Provide the [X, Y] coordinate of the cell's center where the given text is located.  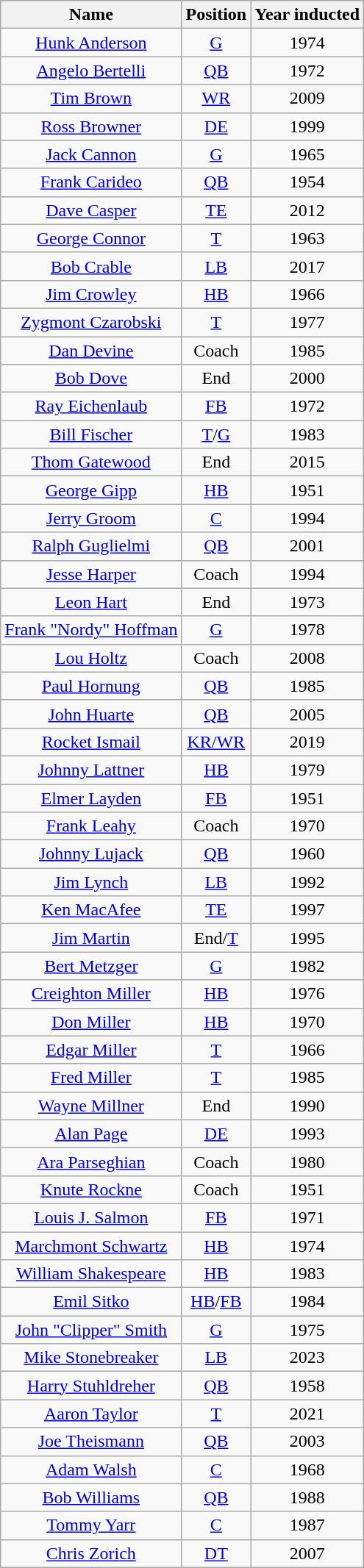
2000 [307, 379]
1988 [307, 1497]
1973 [307, 602]
Ara Parseghian [91, 1161]
Adam Walsh [91, 1469]
2012 [307, 210]
Hunk Anderson [91, 43]
Knute Rockne [91, 1189]
Harry Stuhldreher [91, 1386]
1982 [307, 966]
1976 [307, 994]
Johnny Lattner [91, 770]
2003 [307, 1442]
1997 [307, 910]
KR/WR [216, 742]
Bert Metzger [91, 966]
1993 [307, 1134]
2017 [307, 266]
2001 [307, 546]
1977 [307, 322]
Dave Casper [91, 210]
2008 [307, 658]
Bob Williams [91, 1497]
Zygmont Czarobski [91, 322]
1992 [307, 882]
Frank Carideo [91, 182]
Dan Devine [91, 351]
Jim Crowley [91, 294]
1965 [307, 154]
1995 [307, 938]
John Huarte [91, 714]
1963 [307, 238]
Frank Leahy [91, 826]
2009 [307, 99]
Ross Browner [91, 126]
Chris Zorich [91, 1553]
Bob Crable [91, 266]
1987 [307, 1525]
Aaron Taylor [91, 1414]
Bob Dove [91, 379]
1980 [307, 1161]
Jesse Harper [91, 574]
Louis J. Salmon [91, 1217]
Angelo Bertelli [91, 71]
Year inducted [307, 15]
George Gipp [91, 490]
HB/FB [216, 1302]
Tim Brown [91, 99]
1979 [307, 770]
Joe Theismann [91, 1442]
1954 [307, 182]
Bill Fischer [91, 434]
1975 [307, 1330]
2021 [307, 1414]
WR [216, 99]
Alan Page [91, 1134]
Jim Lynch [91, 882]
Rocket Ismail [91, 742]
1999 [307, 126]
Ken MacAfee [91, 910]
Name [91, 15]
William Shakespeare [91, 1274]
Jim Martin [91, 938]
2015 [307, 462]
2023 [307, 1358]
Jack Cannon [91, 154]
2005 [307, 714]
1984 [307, 1302]
Frank "Nordy" Hoffman [91, 630]
Don Miller [91, 1022]
1971 [307, 1217]
George Connor [91, 238]
Ralph Guglielmi [91, 546]
DT [216, 1553]
End/T [216, 938]
Johnny Lujack [91, 854]
Fred Miller [91, 1078]
1978 [307, 630]
Wayne Millner [91, 1106]
Position [216, 15]
Elmer Layden [91, 798]
Emil Sitko [91, 1302]
Edgar Miller [91, 1050]
1958 [307, 1386]
Marchmont Schwartz [91, 1246]
1960 [307, 854]
John "Clipper" Smith [91, 1330]
Jerry Groom [91, 518]
2007 [307, 1553]
2019 [307, 742]
Creighton Miller [91, 994]
T/G [216, 434]
Mike Stonebreaker [91, 1358]
Lou Holtz [91, 658]
1968 [307, 1469]
Paul Hornung [91, 686]
Leon Hart [91, 602]
Ray Eichenlaub [91, 407]
Thom Gatewood [91, 462]
Tommy Yarr [91, 1525]
1990 [307, 1106]
